Extract the [x, y] coordinate from the center of the cell holding the provided text.  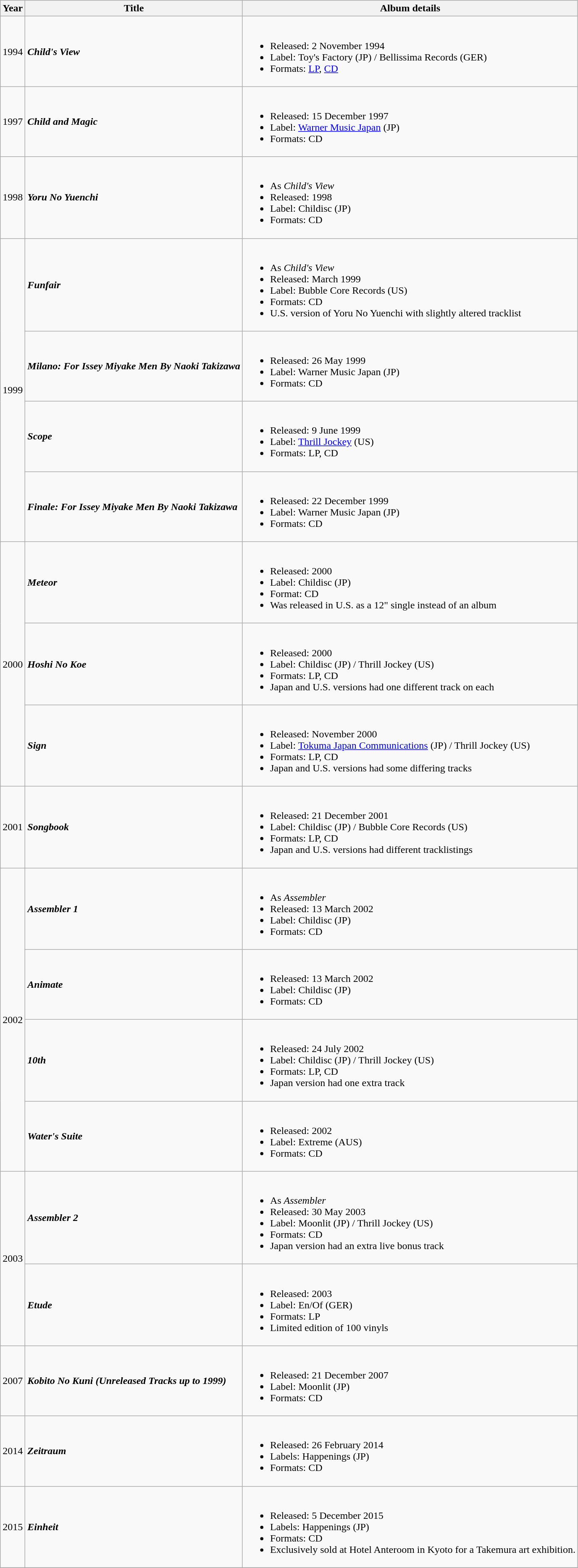
10th [134, 1060]
Released: 24 July 2002Label: Childisc (JP) / Thrill Jockey (US)Formats: LP, CDJapan version had one extra track [410, 1060]
Child and Magic [134, 122]
As Child's ViewReleased: 1998Label: Childisc (JP)Formats: CD [410, 197]
Funfair [134, 285]
Etude [134, 1305]
Title [134, 8]
1998 [13, 197]
As Child's ViewReleased: March 1999Label: Bubble Core Records (US)Formats: CDU.S. version of Yoru No Yuenchi with slightly altered tracklist [410, 285]
Scope [134, 436]
Album details [410, 8]
Released: 26 February 2014Labels: Happenings (JP)Formats: CD [410, 1451]
Released: 21 December 2001Label: Childisc (JP) / Bubble Core Records (US)Formats: LP, CDJapan and U.S. versions had different tracklistings [410, 827]
As AssemblerReleased: 13 March 2002Label: Childisc (JP)Formats: CD [410, 909]
Sign [134, 745]
Finale: For Issey Miyake Men By Naoki Takizawa [134, 507]
Child's View [134, 51]
Animate [134, 985]
1999 [13, 390]
2014 [13, 1451]
2002 [13, 1020]
Released: 2 November 1994Label: Toy's Factory (JP) / Bellissima Records (GER)Formats: LP, CD [410, 51]
1994 [13, 51]
2001 [13, 827]
Songbook [134, 827]
Water's Suite [134, 1136]
Released: 9 June 1999Label: Thrill Jockey (US)Formats: LP, CD [410, 436]
Meteor [134, 582]
Zeitraum [134, 1451]
Released: 2000Label: Childisc (JP)Format: CDWas released in U.S. as a 12" single instead of an album [410, 582]
2000 [13, 664]
Year [13, 8]
Assembler 1 [134, 909]
2003 [13, 1259]
Released: 15 December 1997Label: Warner Music Japan (JP)Formats: CD [410, 122]
2007 [13, 1381]
Released: 13 March 2002Label: Childisc (JP)Formats: CD [410, 985]
Yoru No Yuenchi [134, 197]
Released: 26 May 1999Label: Warner Music Japan (JP)Formats: CD [410, 366]
Released: 21 December 2007Label: Moonlit (JP)Formats: CD [410, 1381]
Assembler 2 [134, 1218]
2015 [13, 1527]
Released: 2002Label: Extreme (AUS)Formats: CD [410, 1136]
Released: 22 December 1999Label: Warner Music Japan (JP)Formats: CD [410, 507]
As AssemblerReleased: 30 May 2003Label: Moonlit (JP) / Thrill Jockey (US)Formats: CDJapan version had an extra live bonus track [410, 1218]
Hoshi No Koe [134, 664]
Einheit [134, 1527]
Milano: For Issey Miyake Men By Naoki Takizawa [134, 366]
Kobito No Kuni (Unreleased Tracks up to 1999) [134, 1381]
Released: November 2000Label: Tokuma Japan Communications (JP) / Thrill Jockey (US)Formats: LP, CDJapan and U.S. versions had some differing tracks [410, 745]
Released: 2000Label: Childisc (JP) / Thrill Jockey (US)Formats: LP, CDJapan and U.S. versions had one different track on each [410, 664]
1997 [13, 122]
Released: 5 December 2015Labels: Happenings (JP)Formats: CDExclusively sold at Hotel Anteroom in Kyoto for a Takemura art exhibition. [410, 1527]
Released: 2003Label: En/Of (GER)Formats: LPLimited edition of 100 vinyls [410, 1305]
